Capture the cell that displays the provided text and extract its [X, Y] central coordinate. 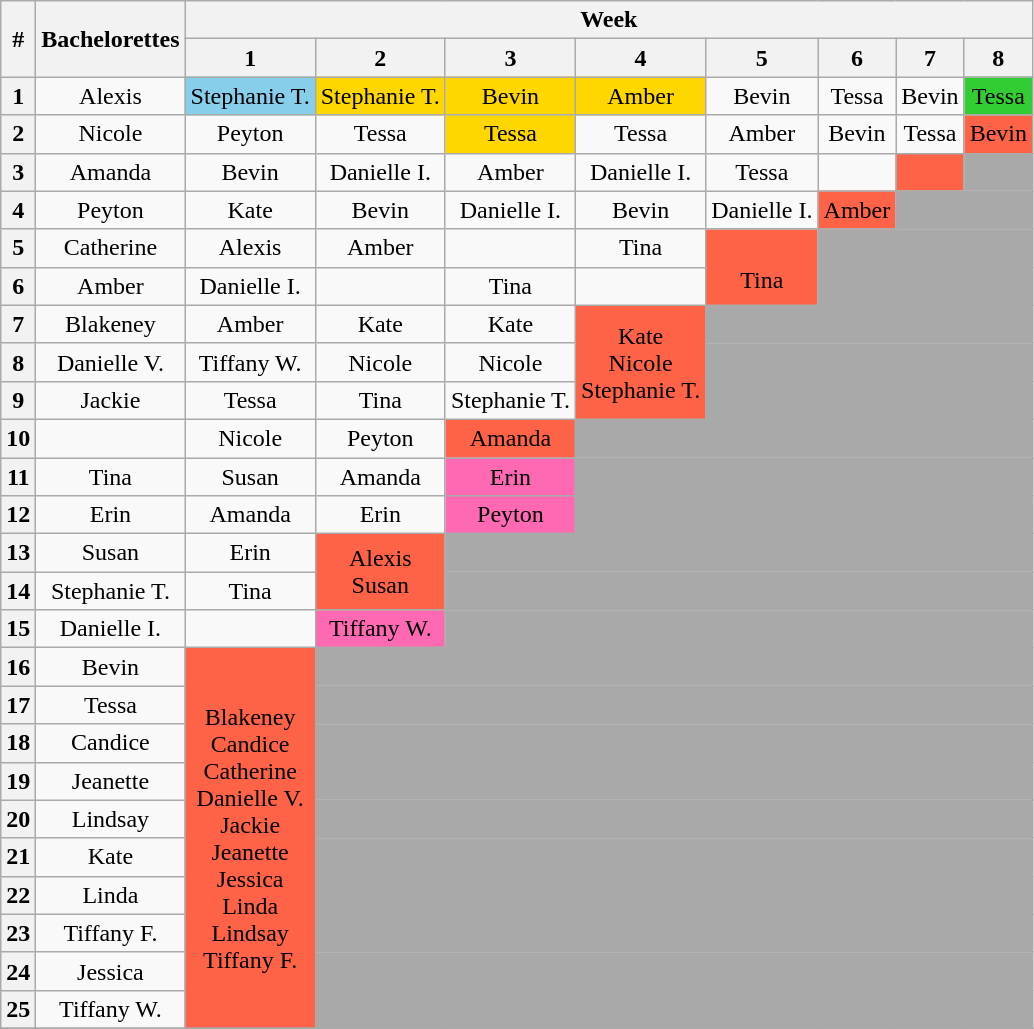
25 [18, 1009]
15 [18, 629]
Candice [110, 743]
Jackie [110, 400]
BlakeneyCandiceCatherineDanielle V.JackieJeanetteJessicaLindaLindsayTiffany F. [250, 838]
20 [18, 819]
22 [18, 895]
Jessica [110, 971]
14 [18, 591]
21 [18, 857]
Bachelorettes [110, 39]
Danielle V. [110, 362]
Blakeney [110, 324]
# [18, 39]
13 [18, 553]
18 [18, 743]
16 [18, 667]
Jeanette [110, 781]
Week [608, 20]
9 [18, 400]
19 [18, 781]
10 [18, 438]
KateNicoleStephanie T. [641, 362]
Tiffany F. [110, 933]
17 [18, 705]
11 [18, 477]
Catherine [110, 248]
12 [18, 515]
23 [18, 933]
24 [18, 971]
AlexisSusan [380, 572]
Linda [110, 895]
Lindsay [110, 819]
